Determine the [X, Y] coordinate at the center of the cell enclosing the given text.  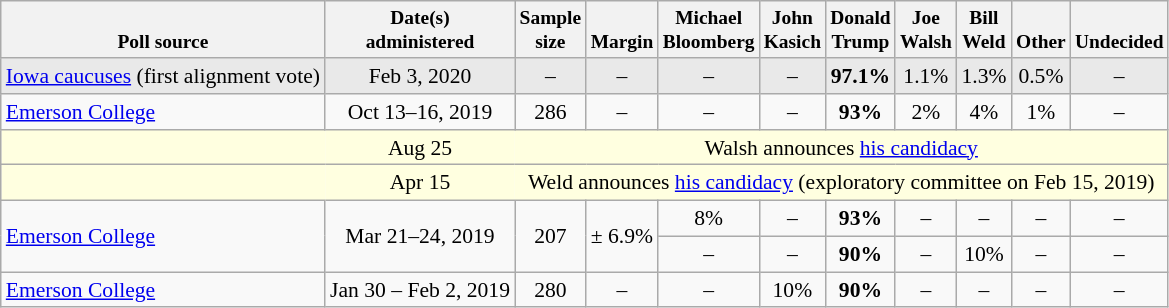
Oct 13–16, 2019 [420, 112]
Undecided [1119, 30]
BillWeld [984, 30]
Jan 30 – Feb 2, 2019 [420, 290]
JohnKasich [792, 30]
Weld announces his candidacy (exploratory committee on Feb 15, 2019) [842, 183]
207 [550, 236]
Date(s)administered [420, 30]
JoeWalsh [926, 30]
8% [708, 219]
Mar 21–24, 2019 [420, 236]
Samplesize [550, 30]
Other [1040, 30]
Apr 15 [420, 183]
Iowa caucuses (first alignment vote) [163, 76]
4% [984, 112]
0.5% [1040, 76]
Aug 25 [420, 148]
DonaldTrump [861, 30]
97.1% [861, 76]
Feb 3, 2020 [420, 76]
Margin [622, 30]
286 [550, 112]
280 [550, 290]
Poll source [163, 30]
1.3% [984, 76]
± 6.9% [622, 236]
Walsh announces his candidacy [842, 148]
1.1% [926, 76]
MichaelBloomberg [708, 30]
2% [926, 112]
1% [1040, 112]
